Find where the given text appears and provide that cell's center as (X, Y) coordinate. 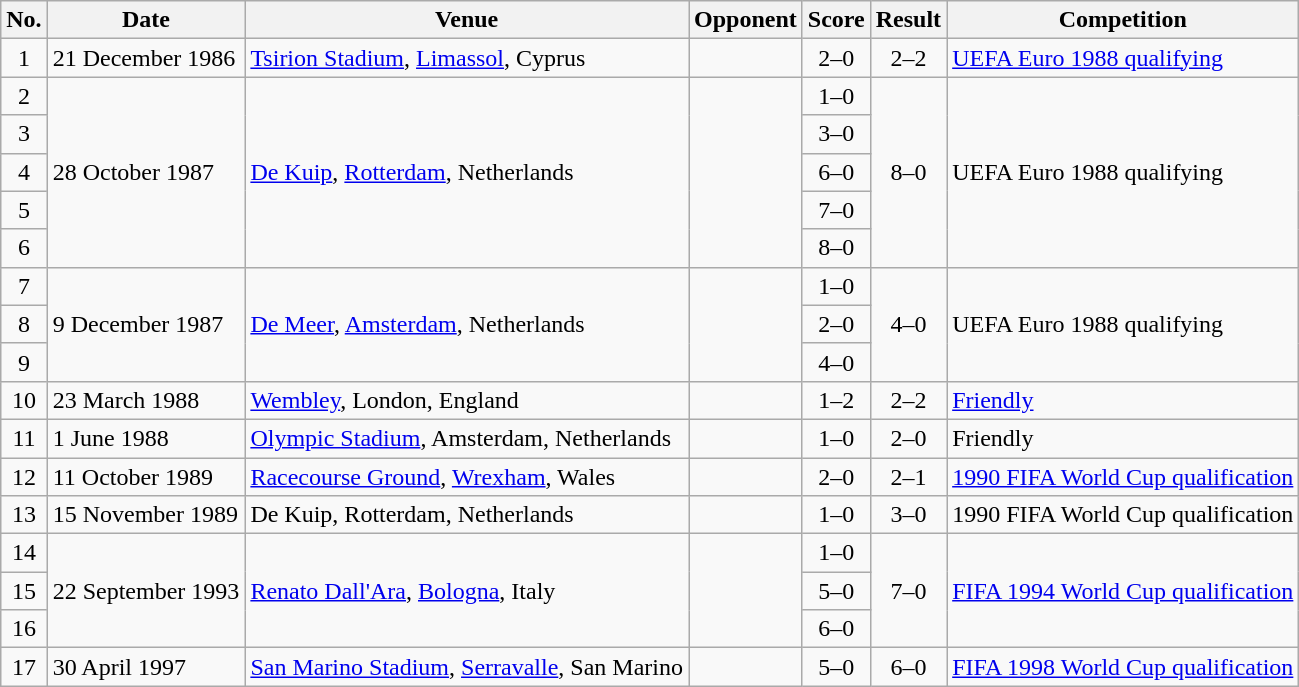
13 (24, 515)
22 September 1993 (146, 591)
3 (24, 134)
12 (24, 477)
16 (24, 629)
1 June 1988 (146, 438)
4 (24, 172)
11 October 1989 (146, 477)
17 (24, 667)
30 April 1997 (146, 667)
Wembley, London, England (467, 400)
15 (24, 591)
Competition (1123, 20)
FIFA 1998 World Cup qualification (1123, 667)
21 December 1986 (146, 58)
Tsirion Stadium, Limassol, Cyprus (467, 58)
7 (24, 286)
14 (24, 553)
Score (836, 20)
6 (24, 248)
23 March 1988 (146, 400)
2–1 (908, 477)
Olympic Stadium, Amsterdam, Netherlands (467, 438)
Renato Dall'Ara, Bologna, Italy (467, 591)
8 (24, 324)
Date (146, 20)
Venue (467, 20)
9 (24, 362)
No. (24, 20)
5 (24, 210)
9 December 1987 (146, 324)
1 (24, 58)
San Marino Stadium, Serravalle, San Marino (467, 667)
Racecourse Ground, Wrexham, Wales (467, 477)
11 (24, 438)
FIFA 1994 World Cup qualification (1123, 591)
10 (24, 400)
De Meer, Amsterdam, Netherlands (467, 324)
15 November 1989 (146, 515)
2 (24, 96)
Result (908, 20)
1–2 (836, 400)
28 October 1987 (146, 172)
Opponent (746, 20)
